Detect which cell encompasses the target text, then output its [x, y] center coordinate. 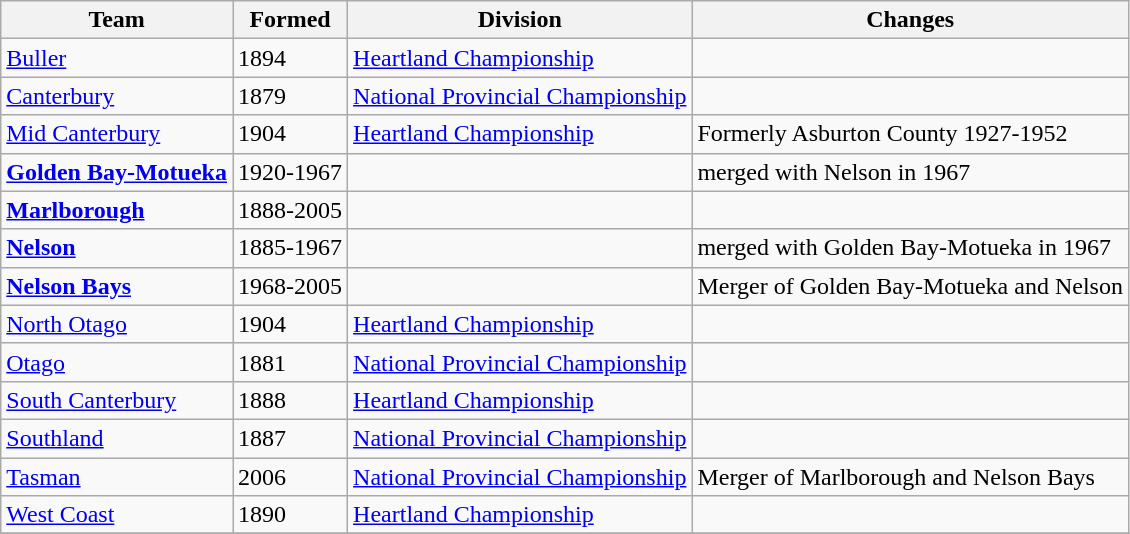
1968-2005 [290, 286]
South Canterbury [117, 400]
1881 [290, 362]
1888 [290, 400]
1920-1967 [290, 172]
1888-2005 [290, 210]
Golden Bay-Motueka [117, 172]
Merger of Golden Bay-Motueka and Nelson [910, 286]
North Otago [117, 324]
Division [520, 20]
1890 [290, 515]
Changes [910, 20]
Team [117, 20]
1885-1967 [290, 248]
West Coast [117, 515]
Buller [117, 58]
Otago [117, 362]
Formerly Asburton County 1927-1952 [910, 134]
Tasman [117, 477]
1887 [290, 438]
Marlborough [117, 210]
Canterbury [117, 96]
Formed [290, 20]
2006 [290, 477]
merged with Nelson in 1967 [910, 172]
Nelson Bays [117, 286]
Nelson [117, 248]
Merger of Marlborough and Nelson Bays [910, 477]
1894 [290, 58]
merged with Golden Bay-Motueka in 1967 [910, 248]
1879 [290, 96]
Mid Canterbury [117, 134]
Southland [117, 438]
